Provide the [X, Y] coordinate of the cell's center where the given text is located.  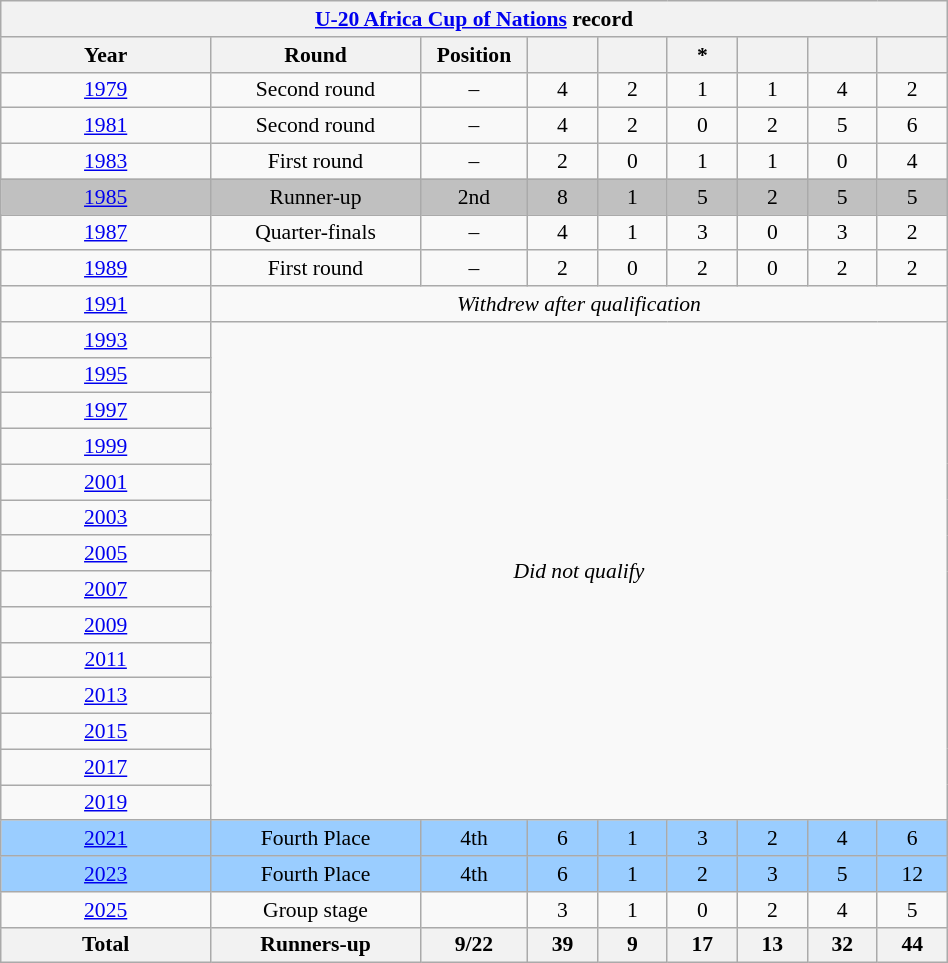
2019 [106, 803]
2005 [106, 554]
1993 [106, 340]
1979 [106, 90]
2011 [106, 660]
1995 [106, 375]
Runners-up [316, 945]
1999 [106, 447]
1997 [106, 411]
* [702, 55]
1987 [106, 233]
1991 [106, 304]
Runner-up [316, 197]
Group stage [316, 910]
1985 [106, 197]
Did not qualify [580, 572]
Year [106, 55]
32 [842, 945]
39 [563, 945]
2017 [106, 767]
Quarter-finals [316, 233]
2015 [106, 732]
2nd [474, 197]
2025 [106, 910]
2003 [106, 518]
1989 [106, 269]
2021 [106, 839]
2009 [106, 625]
12 [912, 874]
13 [772, 945]
2007 [106, 589]
17 [702, 945]
Total [106, 945]
2013 [106, 696]
9/22 [474, 945]
Withdrew after qualification [580, 304]
Position [474, 55]
2023 [106, 874]
9 [632, 945]
8 [563, 197]
44 [912, 945]
1983 [106, 162]
U-20 Africa Cup of Nations record [474, 19]
2001 [106, 482]
Round [316, 55]
1981 [106, 126]
